For the text-containing cell, return its midpoint in (x, y) coordinate format. 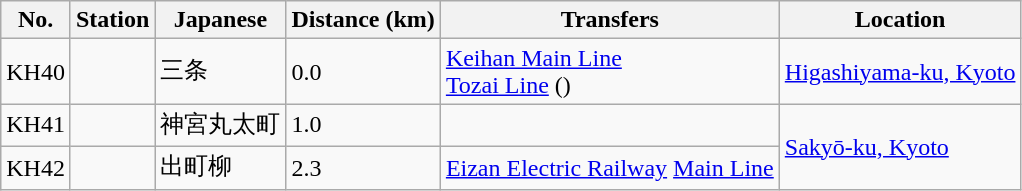
KH42 (36, 168)
神宮丸太町 (220, 126)
三条 (220, 72)
1.0 (363, 126)
Higashiyama-ku, Kyoto (900, 72)
Transfers (610, 20)
Keihan Main Line Tozai Line () (610, 72)
Eizan Electric Railway Main Line (610, 168)
2.3 (363, 168)
KH40 (36, 72)
Sakyō-ku, Kyoto (900, 146)
Japanese (220, 20)
Distance (km) (363, 20)
No. (36, 20)
Location (900, 20)
0.0 (363, 72)
Station (112, 20)
KH41 (36, 126)
出町柳 (220, 168)
